Determine the [x, y] coordinate at the center of the cell enclosing the given text.  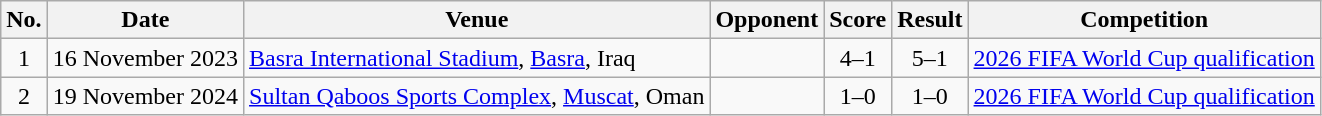
Basra International Stadium, Basra, Iraq [477, 58]
No. [24, 20]
Sultan Qaboos Sports Complex, Muscat, Oman [477, 96]
Venue [477, 20]
4–1 [858, 58]
Competition [1144, 20]
Opponent [767, 20]
Score [858, 20]
Date [145, 20]
Result [930, 20]
16 November 2023 [145, 58]
2 [24, 96]
1 [24, 58]
19 November 2024 [145, 96]
5–1 [930, 58]
